For the text-containing cell, return its midpoint in (x, y) coordinate format. 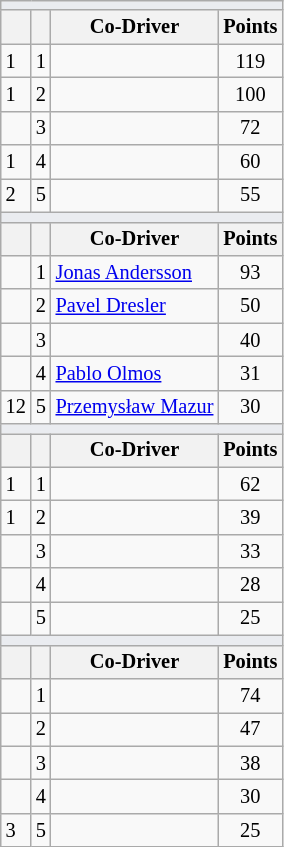
Pablo Olmos (135, 373)
119 (250, 61)
47 (250, 729)
Pavel Dresler (135, 306)
100 (250, 94)
93 (250, 272)
28 (250, 585)
74 (250, 695)
31 (250, 373)
72 (250, 128)
55 (250, 195)
Przemysław Mazur (135, 407)
Jonas Andersson (135, 272)
60 (250, 162)
38 (250, 763)
62 (250, 484)
50 (250, 306)
12 (16, 407)
39 (250, 517)
40 (250, 340)
33 (250, 551)
